Output the [x, y] coordinate of the center of the cell containing the given text.  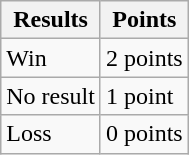
1 point [144, 96]
2 points [144, 58]
Results [51, 20]
No result [51, 96]
0 points [144, 134]
Win [51, 58]
Loss [51, 134]
Points [144, 20]
